Search for the cell housing the specified text and yield its (X, Y) center coordinate. 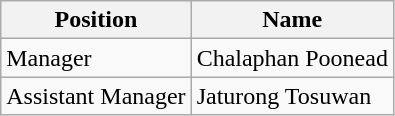
Chalaphan Poonead (292, 58)
Assistant Manager (96, 96)
Jaturong Tosuwan (292, 96)
Position (96, 20)
Manager (96, 58)
Name (292, 20)
